Capture the cell that displays the provided text and extract its (x, y) central coordinate. 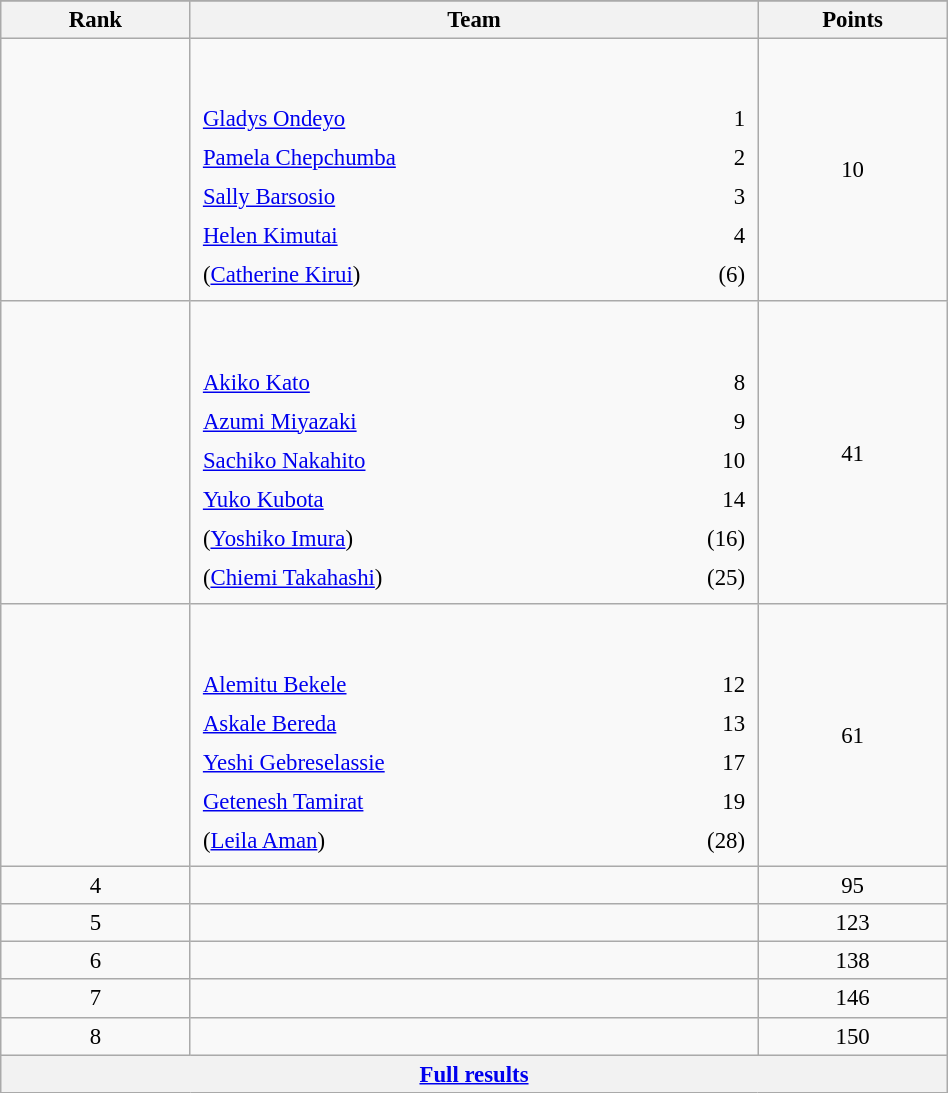
13 (695, 723)
138 (852, 961)
Gladys Ondeyo (431, 119)
9 (694, 421)
(Leila Aman) (418, 840)
2 (708, 158)
Alemitu Bekele 12 Askale Bereda 13 Yeshi Gebreselassie 17 Getenesh Tamirat 19 (Leila Aman) (28) (474, 736)
(16) (694, 538)
41 (852, 453)
14 (694, 499)
Yeshi Gebreselassie (418, 762)
Askale Bereda (418, 723)
7 (96, 999)
Azumi Miyazaki (418, 421)
Team (474, 20)
6 (96, 961)
Gladys Ondeyo 1 Pamela Chepchumba 2 Sally Barsosio 3 Helen Kimutai 4 (Catherine Kirui) (6) (474, 170)
61 (852, 736)
Points (852, 20)
146 (852, 999)
Yuko Kubota (418, 499)
Getenesh Tamirat (418, 801)
(6) (708, 275)
17 (695, 762)
3 (708, 197)
Akiko Kato 8 Azumi Miyazaki 9 Sachiko Nakahito 10 Yuko Kubota 14 (Yoshiko Imura) (16) (Chiemi Takahashi) (25) (474, 453)
Rank (96, 20)
Helen Kimutai (431, 236)
(25) (694, 577)
123 (852, 923)
12 (695, 684)
Alemitu Bekele (418, 684)
5 (96, 923)
19 (695, 801)
Sally Barsosio (431, 197)
(Chiemi Takahashi) (418, 577)
150 (852, 1036)
Full results (474, 1074)
Sachiko Nakahito (418, 460)
(28) (695, 840)
1 (708, 119)
95 (852, 886)
Pamela Chepchumba (431, 158)
(Catherine Kirui) (431, 275)
(Yoshiko Imura) (418, 538)
Akiko Kato (418, 382)
